Detect which cell encompasses the target text, then output its (X, Y) center coordinate. 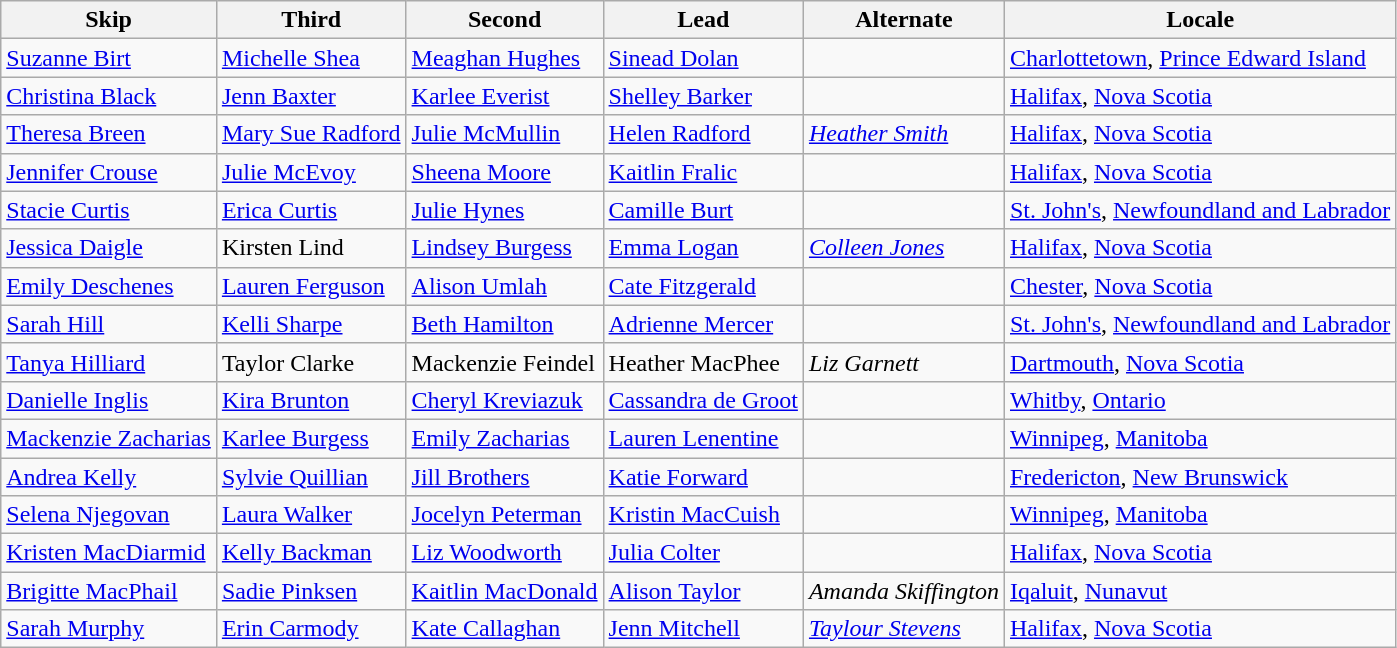
Erin Carmody (311, 629)
Liz Garnett (904, 362)
Alison Taylor (703, 591)
Meaghan Hughes (504, 58)
Julie McEvoy (311, 172)
Kelli Sharpe (311, 324)
Second (504, 20)
Mackenzie Zacharias (109, 438)
Dartmouth, Nova Scotia (1200, 362)
Taylor Clarke (311, 362)
Karlee Everist (504, 96)
Sinead Dolan (703, 58)
Locale (1200, 20)
Sadie Pinksen (311, 591)
Jenn Mitchell (703, 629)
Katie Forward (703, 477)
Karlee Burgess (311, 438)
Emma Logan (703, 248)
Jennifer Crouse (109, 172)
Kirsten Lind (311, 248)
Lauren Lenentine (703, 438)
Camille Burt (703, 210)
Stacie Curtis (109, 210)
Sylvie Quillian (311, 477)
Amanda Skiffington (904, 591)
Jenn Baxter (311, 96)
Kaitlin Fralic (703, 172)
Julie Hynes (504, 210)
Lauren Ferguson (311, 286)
Fredericton, New Brunswick (1200, 477)
Beth Hamilton (504, 324)
Third (311, 20)
Jessica Daigle (109, 248)
Laura Walker (311, 515)
Sheena Moore (504, 172)
Alternate (904, 20)
Colleen Jones (904, 248)
Suzanne Birt (109, 58)
Iqaluit, Nunavut (1200, 591)
Kristen MacDiarmid (109, 553)
Michelle Shea (311, 58)
Kaitlin MacDonald (504, 591)
Mackenzie Feindel (504, 362)
Julie McMullin (504, 134)
Kristin MacCuish (703, 515)
Heather Smith (904, 134)
Theresa Breen (109, 134)
Skip (109, 20)
Chester, Nova Scotia (1200, 286)
Shelley Barker (703, 96)
Sarah Hill (109, 324)
Christina Black (109, 96)
Cheryl Kreviazuk (504, 400)
Tanya Hilliard (109, 362)
Selena Njegovan (109, 515)
Heather MacPhee (703, 362)
Cassandra de Groot (703, 400)
Kate Callaghan (504, 629)
Emily Deschenes (109, 286)
Sarah Murphy (109, 629)
Alison Umlah (504, 286)
Emily Zacharias (504, 438)
Julia Colter (703, 553)
Jill Brothers (504, 477)
Jocelyn Peterman (504, 515)
Lead (703, 20)
Brigitte MacPhail (109, 591)
Mary Sue Radford (311, 134)
Liz Woodworth (504, 553)
Charlottetown, Prince Edward Island (1200, 58)
Kelly Backman (311, 553)
Cate Fitzgerald (703, 286)
Erica Curtis (311, 210)
Helen Radford (703, 134)
Lindsey Burgess (504, 248)
Whitby, Ontario (1200, 400)
Danielle Inglis (109, 400)
Andrea Kelly (109, 477)
Taylour Stevens (904, 629)
Kira Brunton (311, 400)
Adrienne Mercer (703, 324)
